From the cell containing the given text, extract its center point as [x, y] coordinate. 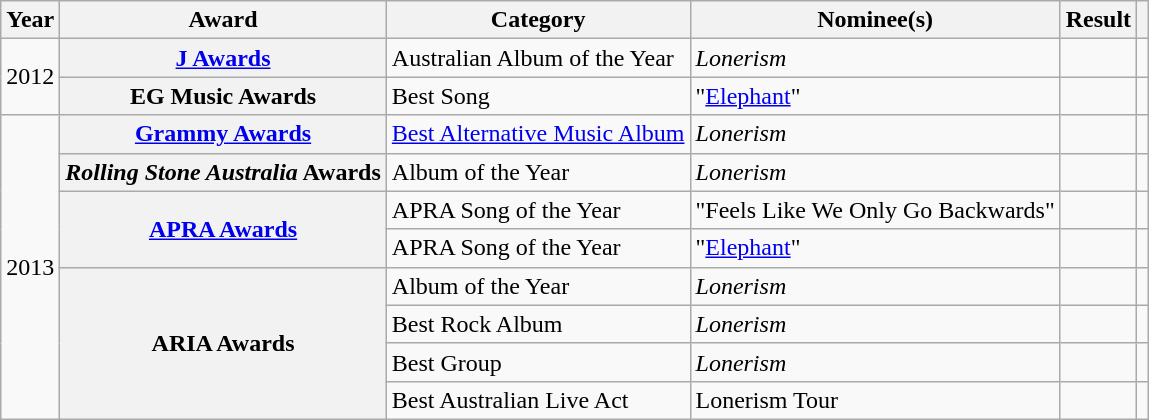
EG Music Awards [223, 96]
2013 [30, 267]
Australian Album of the Year [538, 58]
Rolling Stone Australia Awards [223, 172]
Category [538, 20]
2012 [30, 77]
Result [1098, 20]
Best Song [538, 96]
Grammy Awards [223, 134]
Award [223, 20]
Nominee(s) [875, 20]
Year [30, 20]
Best Alternative Music Album [538, 134]
Best Rock Album [538, 324]
APRA Awards [223, 229]
"Feels Like We Only Go Backwards" [875, 210]
ARIA Awards [223, 343]
Best Australian Live Act [538, 400]
Lonerism Tour [875, 400]
J Awards [223, 58]
Best Group [538, 362]
